Return the [x, y] coordinate for the center point of the cell that contains the specified text.  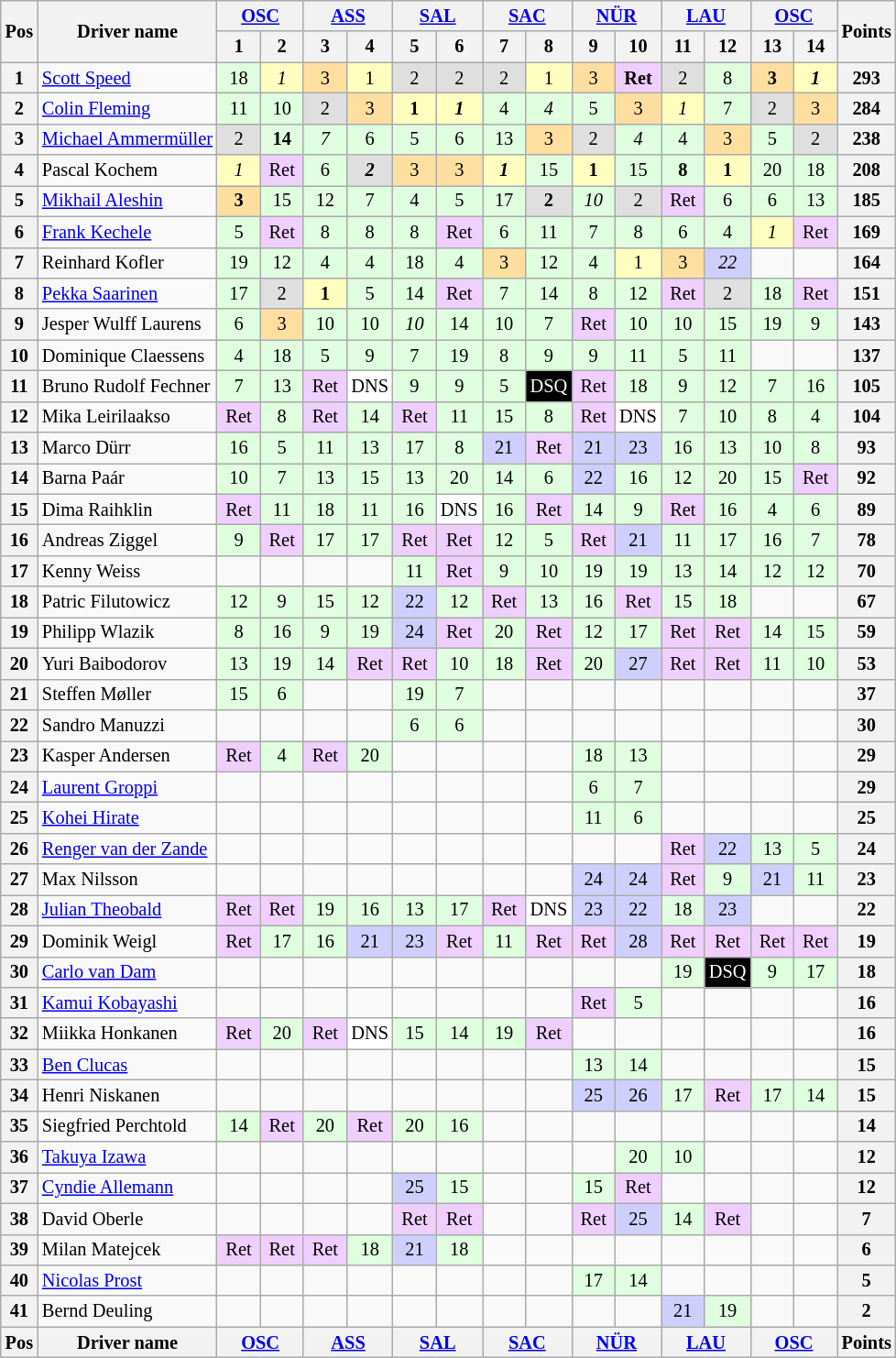
Andreas Ziggel [127, 540]
Steffen Møller [127, 695]
31 [19, 1002]
Pekka Saarinen [127, 293]
Miikka Honkanen [127, 1034]
Ben Clucas [127, 1065]
Max Nilsson [127, 880]
David Oberle [127, 1219]
Julian Theobald [127, 910]
Jesper Wulff Laurens [127, 324]
38 [19, 1219]
143 [867, 324]
185 [867, 201]
151 [867, 293]
Mika Leirilaakso [127, 417]
Nicolas Prost [127, 1280]
39 [19, 1250]
Dominique Claessens [127, 356]
Marco Dürr [127, 448]
Philipp Wlazik [127, 632]
Frank Kechele [127, 232]
Kenny Weiss [127, 571]
Bruno Rudolf Fechner [127, 386]
164 [867, 263]
40 [19, 1280]
33 [19, 1065]
Dominik Weigl [127, 941]
35 [19, 1126]
32 [19, 1034]
284 [867, 108]
Siegfried Perchtold [127, 1126]
Colin Fleming [127, 108]
59 [867, 632]
Kohei Hirate [127, 817]
104 [867, 417]
Dima Raihklin [127, 509]
78 [867, 540]
34 [19, 1095]
Michael Ammermüller [127, 139]
169 [867, 232]
Renger van der Zande [127, 849]
89 [867, 509]
208 [867, 170]
Pascal Kochem [127, 170]
Cyndie Allemann [127, 1188]
293 [867, 78]
67 [867, 602]
70 [867, 571]
92 [867, 478]
Patric Filutowicz [127, 602]
Kasper Andersen [127, 756]
Sandro Manuzzi [127, 725]
Carlo van Dam [127, 972]
36 [19, 1157]
Henri Niskanen [127, 1095]
Mikhail Aleshin [127, 201]
Laurent Groppi [127, 787]
137 [867, 356]
Milan Matejcek [127, 1250]
Takuya Izawa [127, 1157]
41 [19, 1311]
238 [867, 139]
Reinhard Kofler [127, 263]
53 [867, 663]
Bernd Deuling [127, 1311]
Kamui Kobayashi [127, 1002]
105 [867, 386]
93 [867, 448]
Barna Paár [127, 478]
Scott Speed [127, 78]
Yuri Baibodorov [127, 663]
